Find where the given text appears and provide that cell's center as (X, Y) coordinate. 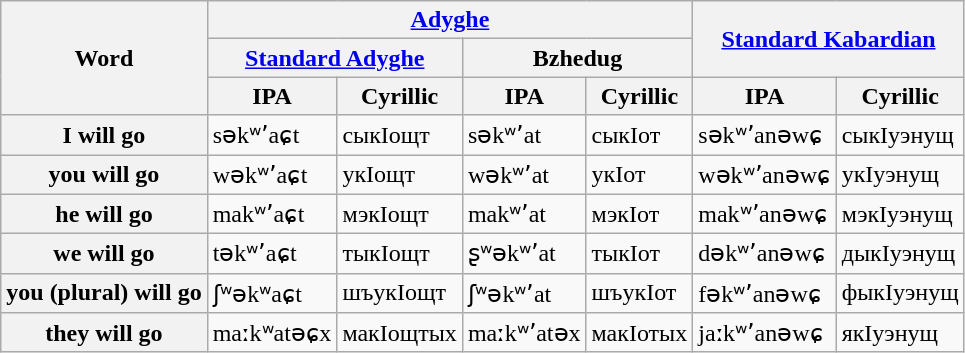
мэкIощт (400, 214)
jaːkʷʼanəwɕ (764, 333)
you (plural) will go (104, 293)
makʷʼat (524, 214)
we will go (104, 254)
фыкIуэнущ (900, 293)
шъукIот (640, 293)
якIуэнущ (900, 333)
wəkʷʼaɕt (272, 174)
I will go (104, 135)
сыкIот (640, 135)
makʷʼaɕt (272, 214)
you will go (104, 174)
wəkʷʼanəwɕ (764, 174)
fəkʷʼanəwɕ (764, 293)
səkʷʼanəwɕ (764, 135)
təkʷʼaɕt (272, 254)
сыкIощт (400, 135)
Word (104, 58)
ʃʷəkʷʼat (524, 293)
dəkʷʼanəwɕ (764, 254)
шъукIощт (400, 293)
тыкIот (640, 254)
макIотых (640, 333)
укIощт (400, 174)
he will go (104, 214)
Bzhedug (577, 58)
укIот (640, 174)
дыкIуэнущ (900, 254)
тыкIощт (400, 254)
maːkʷʼatəx (524, 333)
səkʷʼaɕt (272, 135)
səkʷʼat (524, 135)
maːkʷatəɕx (272, 333)
сыкIуэнущ (900, 135)
Standard Adyghe (334, 58)
ʃʷəkʷaɕt (272, 293)
makʷʼanəwɕ (764, 214)
ʂʷəkʷʼat (524, 254)
Adyghe (450, 20)
мэкIуэнущ (900, 214)
укIуэнущ (900, 174)
макIощтых (400, 333)
Standard Kabardian (828, 39)
they will go (104, 333)
мэкIот (640, 214)
wəkʷʼat (524, 174)
